From the cell containing the given text, extract its center point as [X, Y] coordinate. 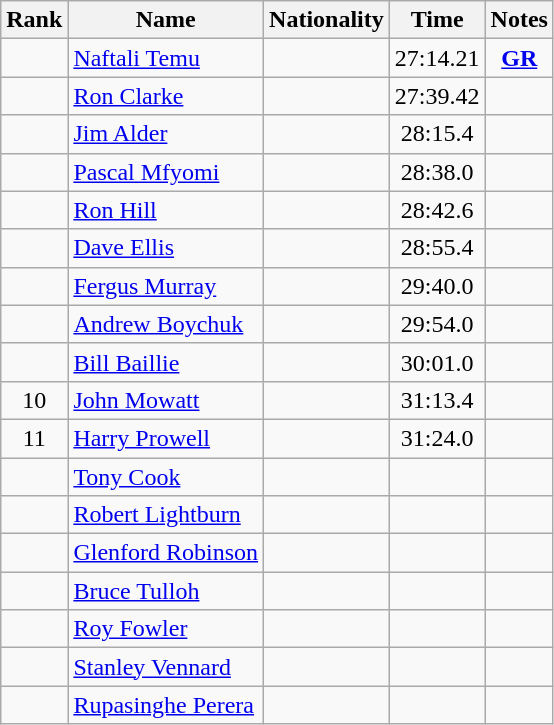
27:39.42 [437, 96]
Dave Ellis [166, 248]
Bruce Tulloh [166, 591]
Roy Fowler [166, 629]
29:40.0 [437, 286]
29:54.0 [437, 324]
Tony Cook [166, 477]
28:55.4 [437, 248]
Bill Baillie [166, 362]
Glenford Robinson [166, 553]
Stanley Vennard [166, 667]
28:15.4 [437, 134]
Naftali Temu [166, 58]
Time [437, 20]
Ron Clarke [166, 96]
11 [34, 438]
Rank [34, 20]
28:42.6 [437, 210]
Rupasinghe Perera [166, 705]
28:38.0 [437, 172]
Pascal Mfyomi [166, 172]
Andrew Boychuk [166, 324]
31:13.4 [437, 400]
Nationality [327, 20]
Ron Hill [166, 210]
Name [166, 20]
Fergus Murray [166, 286]
Harry Prowell [166, 438]
Jim Alder [166, 134]
10 [34, 400]
Robert Lightburn [166, 515]
GR [519, 58]
Notes [519, 20]
30:01.0 [437, 362]
John Mowatt [166, 400]
27:14.21 [437, 58]
31:24.0 [437, 438]
